Output the (X, Y) coordinate of the center of the cell containing the given text.  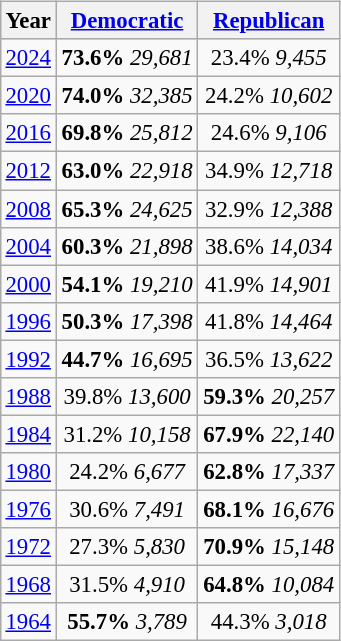
44.7% 16,695 (127, 359)
2008 (28, 209)
38.6% 14,034 (269, 246)
2000 (28, 284)
31.5% 4,910 (127, 584)
59.3% 20,257 (269, 396)
Republican (269, 21)
2004 (28, 246)
24.2% 6,677 (127, 472)
70.9% 15,148 (269, 547)
1976 (28, 509)
67.9% 22,140 (269, 434)
2024 (28, 58)
2016 (28, 133)
31.2% 10,158 (127, 434)
41.8% 14,464 (269, 321)
68.1% 16,676 (269, 509)
27.3% 5,830 (127, 547)
63.0% 22,918 (127, 171)
55.7% 3,789 (127, 622)
2012 (28, 171)
44.3% 3,018 (269, 622)
Year (28, 21)
2020 (28, 96)
60.3% 21,898 (127, 246)
50.3% 17,398 (127, 321)
23.4% 9,455 (269, 58)
62.8% 17,337 (269, 472)
64.8% 10,084 (269, 584)
1996 (28, 321)
1972 (28, 547)
41.9% 14,901 (269, 284)
65.3% 24,625 (127, 209)
1992 (28, 359)
34.9% 12,718 (269, 171)
1980 (28, 472)
24.6% 9,106 (269, 133)
69.8% 25,812 (127, 133)
1968 (28, 584)
73.6% 29,681 (127, 58)
1964 (28, 622)
36.5% 13,622 (269, 359)
Democratic (127, 21)
30.6% 7,491 (127, 509)
1988 (28, 396)
32.9% 12,388 (269, 209)
39.8% 13,600 (127, 396)
54.1% 19,210 (127, 284)
24.2% 10,602 (269, 96)
1984 (28, 434)
74.0% 32,385 (127, 96)
